Capture the cell that displays the provided text and extract its [x, y] central coordinate. 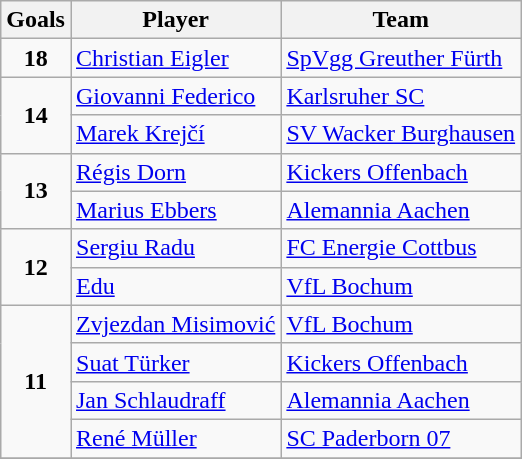
Marius Ebbers [175, 210]
Zvjezdan Misimović [175, 324]
Player [175, 20]
SV Wacker Burghausen [401, 134]
14 [36, 115]
SpVgg Greuther Fürth [401, 58]
Christian Eigler [175, 58]
11 [36, 381]
Goals [36, 20]
FC Energie Cottbus [401, 248]
Karlsruher SC [401, 96]
Marek Krejčí [175, 134]
12 [36, 267]
Team [401, 20]
SC Paderborn 07 [401, 438]
Suat Türker [175, 362]
Jan Schlaudraff [175, 400]
Edu [175, 286]
René Müller [175, 438]
Régis Dorn [175, 172]
13 [36, 191]
Giovanni Federico [175, 96]
Sergiu Radu [175, 248]
18 [36, 58]
